Identify which cell holds the provided text, then report its [x, y] central coordinate. 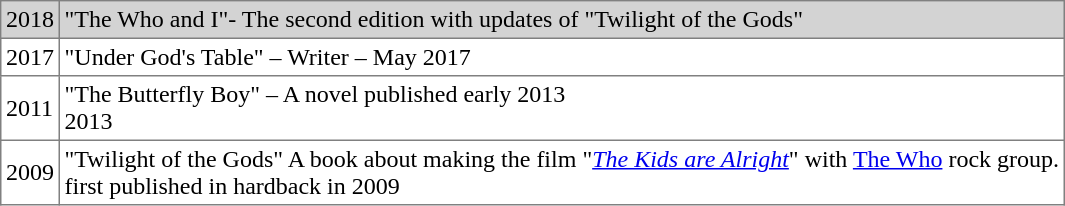
"The Butterfly Boy" – A novel published early 2013 2013 [562, 108]
2011 [30, 108]
2017 [30, 57]
2009 [30, 172]
"Twilight of the Gods" A book about making the film "The Kids are Alright" with The Who rock group. first published in hardback in 2009 [562, 172]
2018 [30, 20]
"The Who and I"- The second edition with updates of "Twilight of the Gods" [562, 20]
"Under God's Table" – Writer – May 2017 [562, 57]
